Identify which cell holds the provided text, then report its (X, Y) central coordinate. 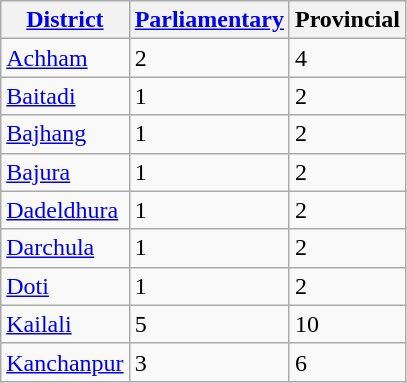
Doti (65, 286)
District (65, 20)
Provincial (347, 20)
Achham (65, 58)
Baitadi (65, 96)
Parliamentary (209, 20)
10 (347, 324)
Dadeldhura (65, 210)
Kanchanpur (65, 362)
5 (209, 324)
Kailali (65, 324)
3 (209, 362)
Bajhang (65, 134)
Darchula (65, 248)
4 (347, 58)
Bajura (65, 172)
6 (347, 362)
